Return the (X, Y) coordinate for the center point of the cell that contains the specified text.  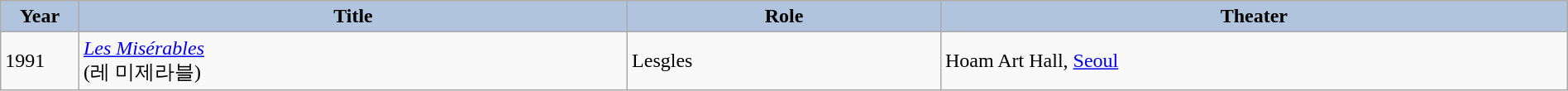
1991 (40, 61)
Lesgles (784, 61)
Les Misérables(레 미제라블) (352, 61)
Theater (1254, 17)
Hoam Art Hall, Seoul (1254, 61)
Role (784, 17)
Title (352, 17)
Year (40, 17)
